Find where the given text appears and provide that cell's center as (x, y) coordinate. 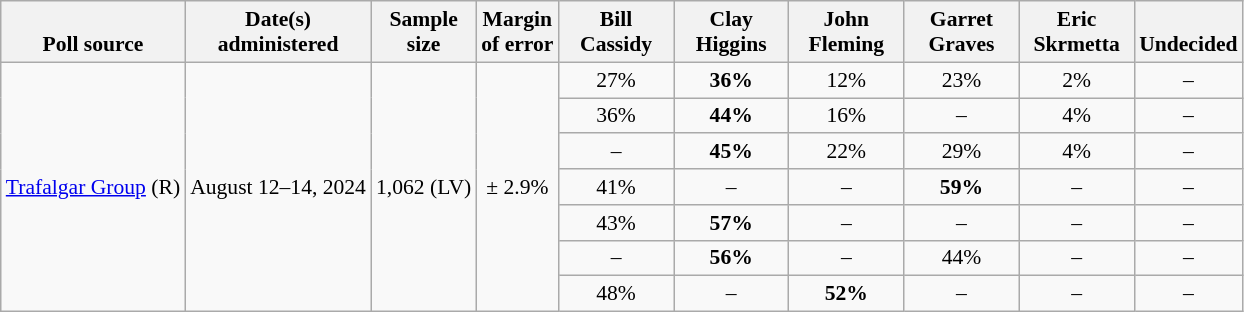
2% (1076, 80)
16% (846, 116)
JohnFleming (846, 32)
Undecided (1188, 32)
Marginof error (517, 32)
± 2.9% (517, 186)
59% (962, 187)
43% (616, 223)
Poll source (93, 32)
1,062 (LV) (424, 186)
52% (846, 294)
57% (732, 223)
41% (616, 187)
GarretGraves (962, 32)
45% (732, 152)
12% (846, 80)
56% (732, 258)
ClayHiggins (732, 32)
EricSkrmetta (1076, 32)
August 12–14, 2024 (278, 186)
BillCassidy (616, 32)
22% (846, 152)
Trafalgar Group (R) (93, 186)
48% (616, 294)
Date(s)administered (278, 32)
27% (616, 80)
29% (962, 152)
23% (962, 80)
Samplesize (424, 32)
